From the cell containing the given text, extract its center point as (x, y) coordinate. 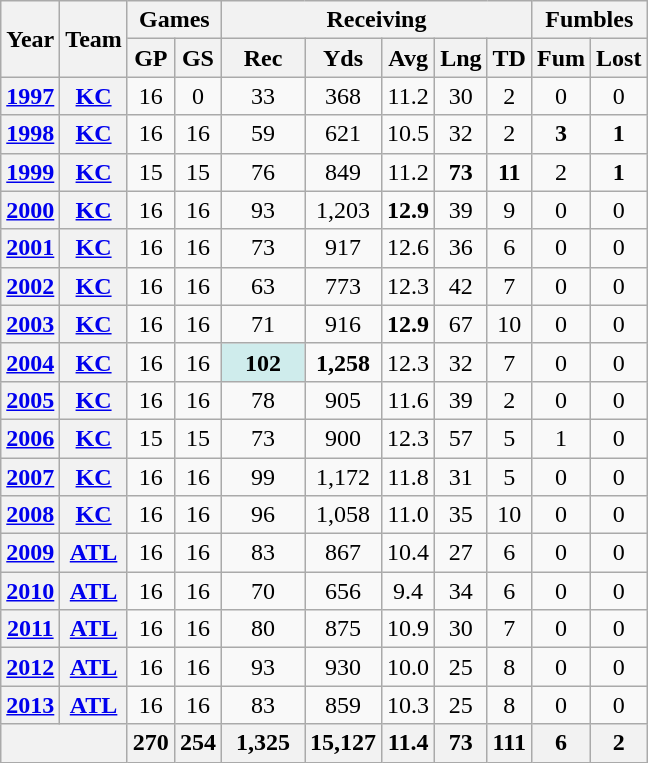
76 (262, 172)
34 (461, 591)
2001 (30, 248)
36 (461, 248)
70 (262, 591)
10.4 (408, 553)
10.0 (408, 667)
GP (150, 58)
Team (94, 39)
TD (509, 58)
10.5 (408, 134)
1,258 (344, 362)
Lost (619, 58)
2010 (30, 591)
1,058 (344, 515)
11 (509, 172)
9 (509, 210)
42 (461, 286)
Year (30, 39)
368 (344, 96)
9.4 (408, 591)
111 (509, 743)
1999 (30, 172)
10.9 (408, 629)
1997 (30, 96)
Avg (408, 58)
1,325 (262, 743)
10.3 (408, 705)
1,172 (344, 477)
930 (344, 667)
80 (262, 629)
12.6 (408, 248)
Lng (461, 58)
2003 (30, 324)
Fum (560, 58)
849 (344, 172)
11.8 (408, 477)
11.6 (408, 400)
2005 (30, 400)
102 (262, 362)
Yds (344, 58)
656 (344, 591)
96 (262, 515)
2006 (30, 438)
621 (344, 134)
11.4 (408, 743)
2012 (30, 667)
11.0 (408, 515)
Receiving (376, 20)
867 (344, 553)
905 (344, 400)
GS (198, 58)
859 (344, 705)
2002 (30, 286)
900 (344, 438)
57 (461, 438)
917 (344, 248)
1,203 (344, 210)
2011 (30, 629)
Fumbles (588, 20)
3 (560, 134)
2000 (30, 210)
2004 (30, 362)
78 (262, 400)
Games (174, 20)
35 (461, 515)
1998 (30, 134)
67 (461, 324)
27 (461, 553)
773 (344, 286)
916 (344, 324)
2013 (30, 705)
99 (262, 477)
254 (198, 743)
2007 (30, 477)
33 (262, 96)
59 (262, 134)
2009 (30, 553)
31 (461, 477)
63 (262, 286)
2008 (30, 515)
Rec (262, 58)
875 (344, 629)
71 (262, 324)
15,127 (344, 743)
270 (150, 743)
